Extract the [x, y] coordinate from the center of the cell holding the provided text.  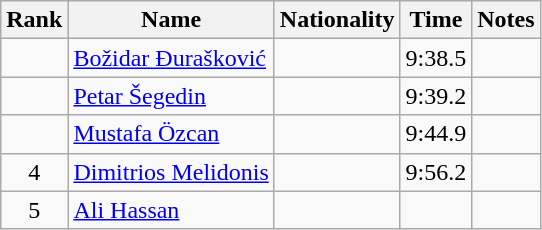
9:44.9 [436, 134]
Ali Hassan [171, 210]
4 [34, 172]
Petar Šegedin [171, 96]
Božidar Đurašković [171, 58]
Mustafa Özcan [171, 134]
9:56.2 [436, 172]
Rank [34, 20]
Dimitrios Melidonis [171, 172]
5 [34, 210]
Nationality [337, 20]
Notes [506, 20]
Time [436, 20]
9:38.5 [436, 58]
9:39.2 [436, 96]
Name [171, 20]
